Provide the (x, y) coordinate of the cell's center where the given text is located.  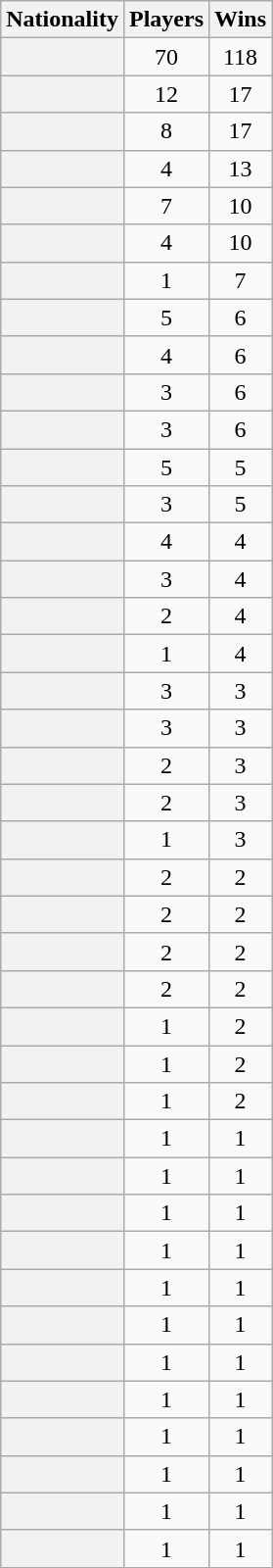
8 (166, 131)
118 (241, 57)
Wins (241, 20)
12 (166, 94)
Nationality (63, 20)
70 (166, 57)
13 (241, 169)
Players (166, 20)
